Determine the (x, y) coordinate at the center of the cell enclosing the given text.  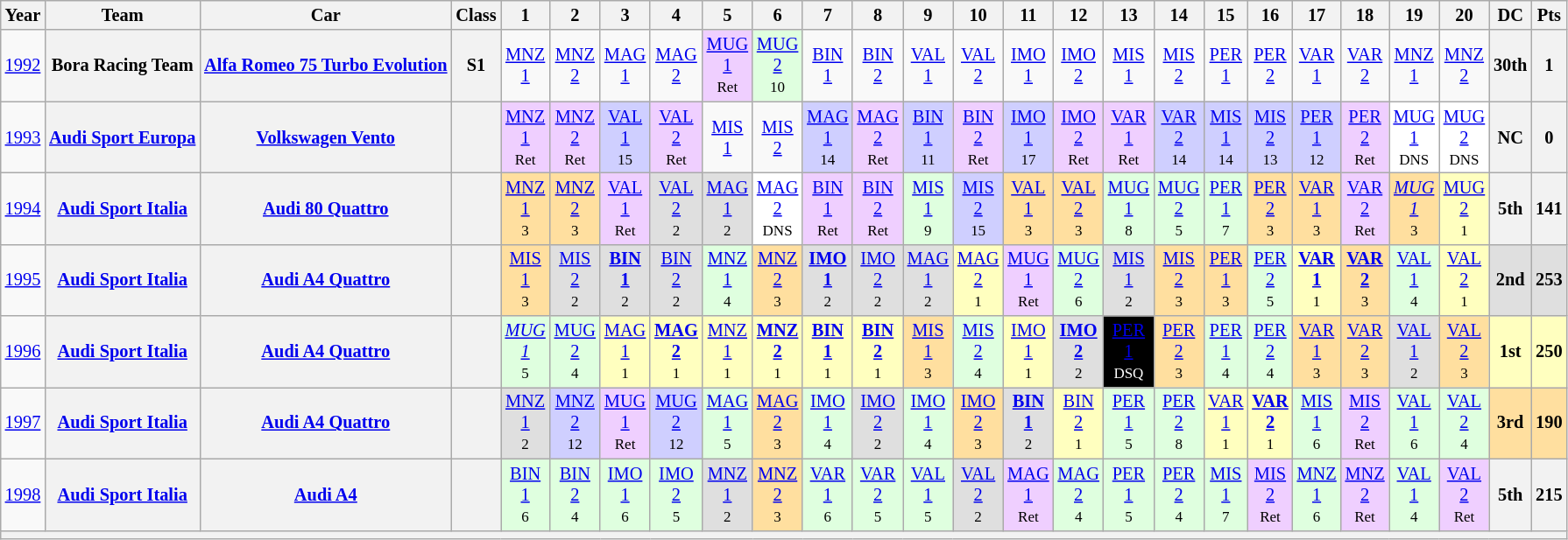
VAR21 (1270, 423)
BIN2 (878, 66)
IMO23 (978, 423)
MIS215 (978, 208)
1997 (23, 423)
11 (1028, 15)
Audi 80 Quattro (326, 208)
Audi Sport Europa (123, 137)
MNZ13 (526, 208)
BIN16 (526, 494)
PER112 (1317, 137)
2nd (1510, 280)
1993 (23, 137)
MIS19 (929, 208)
VAL13 (1028, 208)
IMO2 (1079, 66)
250 (1549, 352)
VAR25 (878, 494)
VAR2Ret (1365, 208)
IMO16 (625, 494)
9 (929, 15)
15 (1225, 15)
MUG13 (1414, 208)
19 (1414, 15)
VAL21 (1465, 280)
VAL1 (929, 66)
MAG1Ret (1028, 494)
NC (1510, 137)
PER1 (1225, 66)
MNZ212 (575, 423)
IMO117 (1028, 137)
13 (1128, 15)
MAG11 (625, 352)
MNZ21 (778, 352)
VAL15 (929, 494)
MUG21 (1465, 208)
PER17 (1225, 208)
VAL115 (625, 137)
1994 (23, 208)
MAG2DNS (778, 208)
MUG1DNS (1414, 137)
MNZ1Ret (526, 137)
1995 (23, 280)
PER1DSQ (1128, 352)
MIS22 (575, 280)
MIS24 (978, 352)
MUG18 (1128, 208)
MIS12 (1128, 280)
VAL12 (1414, 352)
MUG15 (526, 352)
VAL1Ret (625, 208)
MAG114 (827, 137)
BIN24 (575, 494)
1st (1510, 352)
2 (575, 15)
MUG25 (1179, 208)
8 (878, 15)
Volkswagen Vento (326, 137)
BIN111 (929, 137)
BIN1 (827, 66)
190 (1549, 423)
MAG2Ret (878, 137)
Bora Racing Team (123, 66)
MAG24 (1079, 494)
141 (1549, 208)
IMO2Ret (1079, 137)
Class (476, 15)
PER28 (1179, 423)
12 (1079, 15)
MIS213 (1270, 137)
Audi A4 (326, 494)
MAG15 (727, 423)
0 (1549, 137)
VAR1Ret (1128, 137)
IMO12 (827, 280)
VAL24 (1465, 423)
20 (1465, 15)
MUG2DNS (1465, 137)
BIN22 (676, 280)
Car (326, 15)
MUG26 (1079, 280)
Team (123, 15)
PER2Ret (1365, 137)
MUG212 (676, 423)
MUG24 (575, 352)
VAL2 (978, 66)
253 (1549, 280)
VAR214 (1179, 137)
3rd (1510, 423)
1992 (23, 66)
PER13 (1225, 280)
VAR2 (1365, 66)
MUG210 (778, 66)
1998 (23, 494)
MNZ14 (727, 280)
MIS114 (1225, 137)
BIN1Ret (827, 208)
MAG1 (625, 66)
BIN11 (827, 352)
30th (1510, 66)
PER14 (1225, 352)
MNZ16 (1317, 494)
3 (625, 15)
1996 (23, 352)
MNZ11 (727, 352)
14 (1179, 15)
S1 (476, 66)
5 (727, 15)
Alfa Romeo 75 Turbo Evolution (326, 66)
Year (23, 15)
PER25 (1270, 280)
4 (676, 15)
6 (778, 15)
18 (1365, 15)
IMO11 (1028, 352)
PER2 (1270, 66)
VAR1 (1317, 66)
17 (1317, 15)
IMO1 (1028, 66)
7 (827, 15)
MAG23 (778, 423)
DC (1510, 15)
16 (1270, 15)
MAG2 (676, 66)
VAL16 (1414, 423)
MIS17 (1225, 494)
VAR16 (827, 494)
MIS23 (1179, 280)
MIS16 (1317, 423)
IMO25 (676, 494)
10 (978, 15)
Pts (1549, 15)
215 (1549, 494)
